Output the [x, y] coordinate of the center of the cell containing the given text.  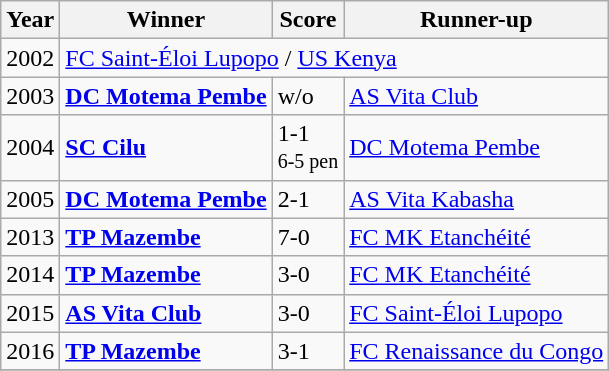
2-1 [308, 199]
2004 [30, 148]
FC Saint-Éloi Lupopo [476, 313]
2015 [30, 313]
Year [30, 20]
Runner-up [476, 20]
Score [308, 20]
FC Renaissance du Congo [476, 351]
AS Vita Kabasha [476, 199]
FC Saint-Éloi Lupopo / US Kenya [334, 58]
2005 [30, 199]
w/o [308, 96]
2003 [30, 96]
7-0 [308, 237]
Winner [166, 20]
2002 [30, 58]
2013 [30, 237]
2016 [30, 351]
2014 [30, 275]
3-1 [308, 351]
1-16-5 pen [308, 148]
SC Cilu [166, 148]
